For the text-containing cell, return its midpoint in [x, y] coordinate format. 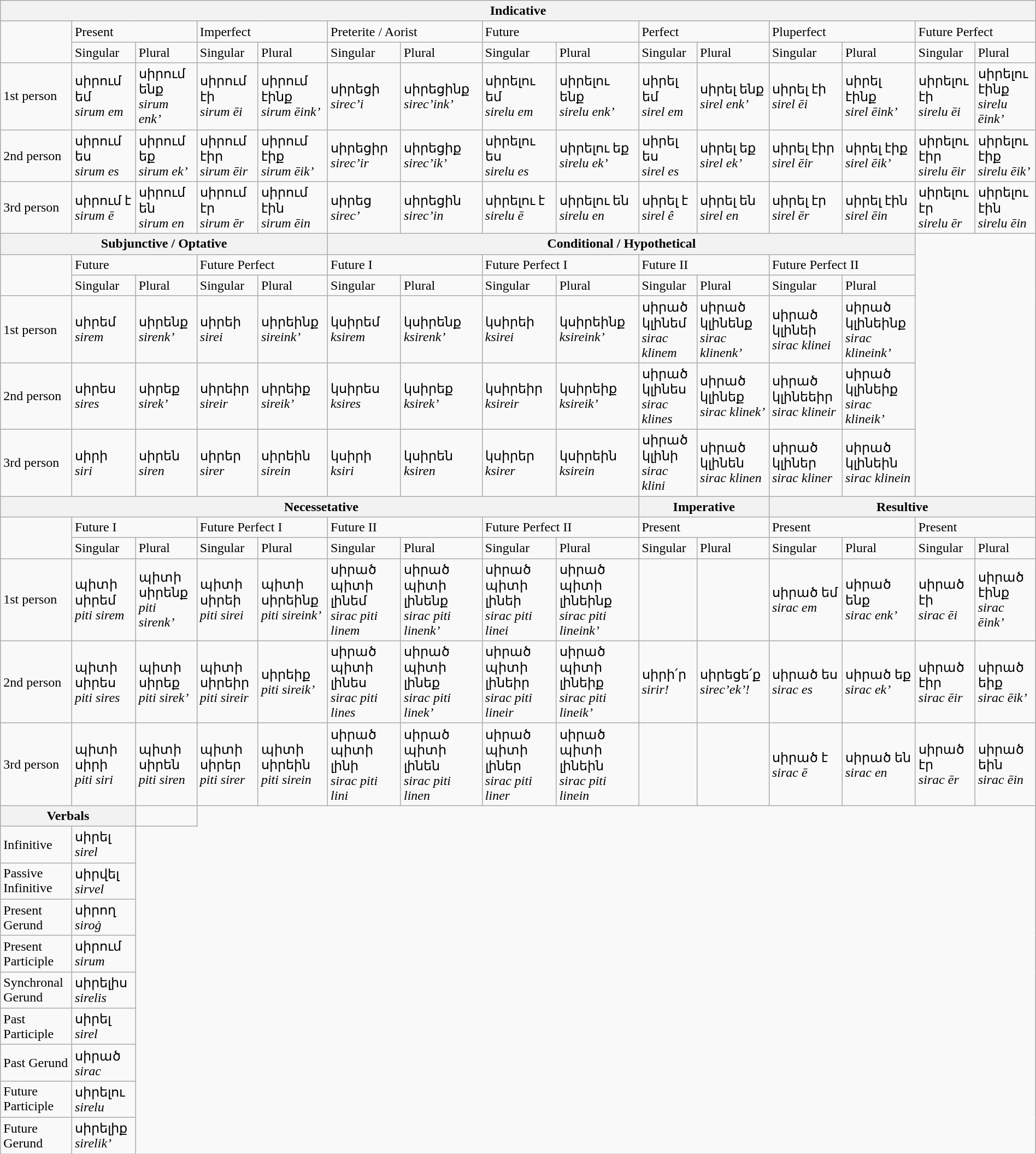
Synchronal Gerund [36, 991]
կսիրիksiri [364, 462]
սիրում եքsirum ek’ [166, 155]
սիրեիքpiti sireik’ [293, 682]
սիրելու ենքsirelu enk’ [598, 96]
սիրեմsirem [104, 329]
սիրելու էիsirelu ēi [945, 96]
սիրել էրsirel ēr [805, 208]
սիրեցինsirec’in [442, 208]
պիտի սիրեքpiti sirek’ [166, 682]
պիտի սիրեինքpiti sireink’ [293, 600]
կսիրեքksirek’ [442, 396]
Imperfect [262, 32]
սիրած կլինեեիրsirac klineir [805, 396]
սիրել էինsirel ēin [879, 208]
սիրելու էիքsirelu ēik’ [1005, 155]
պիտի սիրեիրpiti sireir [227, 682]
սիրեցsirec’ [364, 208]
սիրում էրsirum ēr [227, 208]
սիրելու եսsirelu es [519, 155]
Subjunctive / Optative [164, 244]
սիրած կլինիsirac klini [668, 462]
սիրած պիտի լինեիքsirac piti lineik’ [598, 682]
սիրած պիտի լինեսsirac piti lines [364, 682]
սիրողsiroġ [104, 917]
սիրած եիքsirac ēik’ [1005, 682]
սիրեսsires [104, 396]
սիրեքsirek’ [166, 396]
սիրենքsirenk’ [166, 329]
սիրում էիրsirum ēir [227, 155]
Resultive [902, 507]
սիրվելsirvel [104, 881]
սիրել եսsirel es [668, 155]
Necessetative [320, 507]
Indicative [518, 11]
սիրած կլինեինքsirac klineink’ [879, 329]
կսիրենksiren [442, 462]
սիրած կլինենքsirac klinenk’ [733, 329]
Present Gerund [36, 917]
սիրել ենsirel en [733, 208]
սիրած պիտի լինեինsirac piti linein [598, 764]
կսիրեիրksireir [519, 396]
սիրած պիտի լինեքsirac piti linek’ [442, 682]
սիրած եմsirac em [805, 600]
սիրած էինքsirac ēink’ [1005, 600]
սիրած պիտի լինեմsirac piti linem [364, 600]
սիրումsirum [104, 953]
Past Gerund [36, 1063]
սիրելու եմsirelu em [519, 96]
սիրած պիտի լինեինքsirac piti lineink’ [598, 600]
Present Participle [36, 953]
սիրել եմsirel em [668, 96]
կսիրենքksirenk’ [442, 329]
սիրի՛րsirir! [668, 682]
սիրեիքsireik’ [293, 396]
սիրած եքsirac ek’ [879, 682]
սիրում ենքsirum enk’ [166, 96]
սիրելիք sirelik’ [104, 1136]
սիրեցիsirec’i [364, 96]
սիրած ենsirac en [879, 764]
սիրել եքsirel ek’ [733, 155]
սիրած կլինեսsirac klines [668, 396]
պիտի սիրենքpiti sirenk’ [166, 600]
սիրելուsirelu [104, 1099]
սիրում էիքsirum ēik’ [293, 155]
պիտի սիրերpiti sirer [227, 764]
կսիրեսksires [364, 396]
սիրած եսsirac es [805, 682]
սիրած եինsirac ēin [1005, 764]
սիրած կլինեինsirac klinein [879, 462]
Perfect [704, 32]
սիրում եմsirum em [104, 96]
սիրելու էիրsirelu ēir [945, 155]
սիրած պիտի լիներsirac piti liner [519, 764]
սիրեիsirei [227, 329]
սիրում ենsirum en [166, 208]
սիրել ենքsirel enk’ [733, 96]
կսիրեիksirei [519, 329]
սիրած էրsirac ēr [945, 764]
սիրած էsirac ē [805, 764]
սիրած պիտի լինիsirac piti lini [364, 764]
սիրած կլիներsirac kliner [805, 462]
Infinitive [36, 844]
սիրելու էրsirelu ēr [945, 208]
Passive Infinitive [36, 881]
սիրելու ենsirelu en [598, 208]
սիրում եսsirum es [104, 155]
սիրել էինքsirel ēink’ [879, 96]
Conditional / Hypothetical [622, 244]
սիրած պիտի լինեիրsirac piti lineir [519, 682]
սիրենsiren [166, 462]
սիրած պիտի լինեիsirac piti linei [519, 600]
սիրելիսsirelis [104, 991]
սիրում էsirum ē [104, 208]
կսիրեինքksireink’ [598, 329]
սիրել էիsirel ēi [805, 96]
սիրած էիրsirac ēir [945, 682]
սիրում էիsirum ēi [227, 96]
պիտի սիրեսpiti sires [104, 682]
պիտի սիրեիpiti sirei [227, 600]
սիրածsirac [104, 1063]
սիրելու էsirelu ē [519, 208]
սիրած պիտի լինենsirac piti linen [442, 764]
սիրերsirer [227, 462]
սիրել էիքsirel ēik’ [879, 155]
սիրիsiri [104, 462]
պիտի սիրիpiti siri [104, 764]
պիտի սիրեմpiti sirem [104, 600]
սիրած ենքsirac enk’ [879, 600]
սիրեինsirein [293, 462]
սիրած կլինեիsirac klinei [805, 329]
սիրեցինքsirec’ink’ [442, 96]
սիրելու եքsirelu ek’ [598, 155]
սիրած կլինենsirac klinen [733, 462]
կսիրեմksirem [364, 329]
սիրել էիրsirel ēir [805, 155]
սիրած կլինեքsirac klinek’ [733, 396]
սիրեինքsireink’ [293, 329]
սիրած կլինեմsirac klinem [668, 329]
Verbals [68, 816]
պիտի սիրենpiti siren [166, 764]
սիրեցիքsirec’ik’ [442, 155]
Imperative [704, 507]
սիրում էինքsirum ēink’ [293, 96]
պիտի սիրեինpiti sirein [293, 764]
Preterite / Aorist [405, 32]
Pluperfect [842, 32]
սիրելու էինsirelu ēin [1005, 208]
կսիրեինksirein [598, 462]
կսիրերksirer [519, 462]
սիրում էինsirum ēin [293, 208]
սիրեցիրsirec’ir [364, 155]
սիրեցե՛քsirec’ek’! [733, 682]
սիրեիրsireir [227, 396]
սիրած էիsirac ēi [945, 600]
սիրելու էինքsirelu ēink’ [1005, 96]
Past Participle [36, 1027]
կսիրեիքksireik’ [598, 396]
սիրած պիտի լինենքsirac piti linenk’ [442, 600]
սիրած կլինեիքsirac klineik’ [879, 396]
Future Participle [36, 1099]
Future Gerund [36, 1136]
սիրել էsirel ê [668, 208]
